Search for the cell housing the specified text and yield its (x, y) center coordinate. 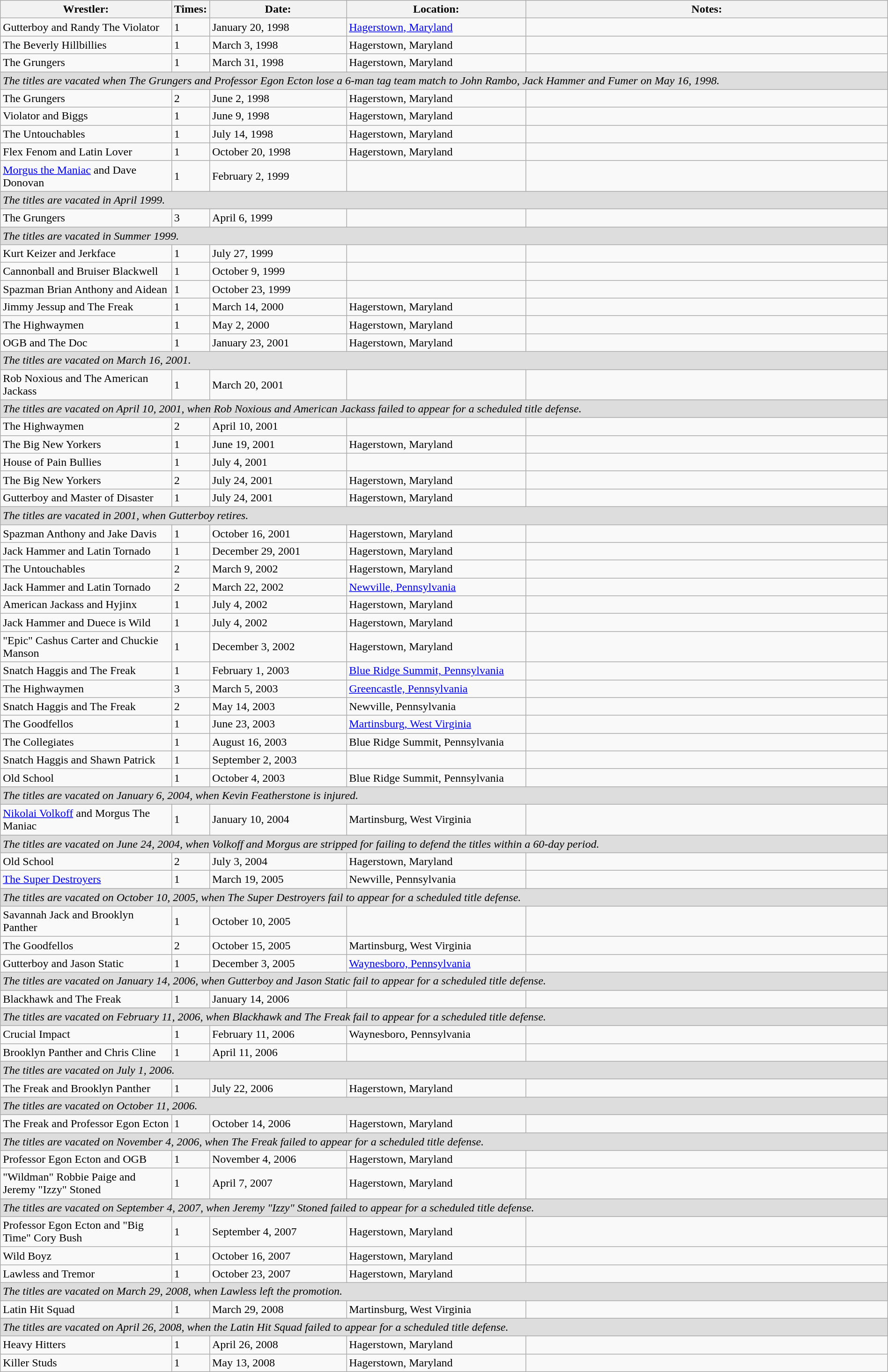
May 14, 2003 (278, 706)
January 10, 2004 (278, 819)
Greencastle, Pennsylvania (437, 689)
January 20, 1998 (278, 27)
Professor Egon Ecton and OGB (86, 1159)
March 5, 2003 (278, 689)
October 23, 1999 (278, 289)
Wrestler: (86, 9)
June 2, 1998 (278, 98)
Brooklyn Panther and Chris Cline (86, 1052)
November 4, 2006 (278, 1159)
Cannonball and Bruiser Blackwell (86, 271)
January 14, 2006 (278, 999)
The Freak and Brooklyn Panther (86, 1088)
Location: (437, 9)
May 13, 2008 (278, 1363)
March 29, 2008 (278, 1309)
July 3, 2004 (278, 862)
The titles are vacated on October 10, 2005, when The Super Destroyers fail to appear for a scheduled title defense. (444, 897)
Gutterboy and Jason Static (86, 963)
Morgus the Maniac and Dave Donovan (86, 176)
October 23, 2007 (278, 1274)
"Wildman" Robbie Paige and Jeremy "Izzy" Stoned (86, 1183)
The titles are vacated on March 16, 2001. (444, 360)
Professor Egon Ecton and "Big Time" Cory Bush (86, 1232)
July 14, 1998 (278, 134)
March 3, 1998 (278, 45)
October 20, 1998 (278, 152)
Rob Noxious and The American Jackass (86, 385)
September 4, 2007 (278, 1232)
The titles are vacated on February 11, 2006, when Blackhawk and The Freak fail to appear for a scheduled title defense. (444, 1017)
October 15, 2005 (278, 946)
The titles are vacated on July 1, 2006. (444, 1070)
The titles are vacated on November 4, 2006, when The Freak failed to appear for a scheduled title defense. (444, 1142)
March 20, 2001 (278, 385)
Latin Hit Squad (86, 1309)
OGB and The Doc (86, 343)
July 4, 2001 (278, 462)
March 31, 1998 (278, 63)
June 19, 2001 (278, 444)
The Freak and Professor Egon Ecton (86, 1123)
Lawless and Tremor (86, 1274)
The Collegiates (86, 742)
October 14, 2006 (278, 1123)
Killer Studs (86, 1363)
House of Pain Bullies (86, 462)
The titles are vacated when The Grungers and Professor Egon Ecton lose a 6-man tag team match to John Rambo, Jack Hammer and Fumer on May 16, 1998. (444, 81)
April 26, 2008 (278, 1345)
February 1, 2003 (278, 671)
"Epic" Cashus Carter and Chuckie Manson (86, 647)
February 11, 2006 (278, 1035)
The titles are vacated on October 11, 2006. (444, 1106)
Spazman Brian Anthony and Aidean (86, 289)
Blackhawk and The Freak (86, 999)
The Super Destroyers (86, 880)
September 2, 2003 (278, 760)
January 23, 2001 (278, 343)
July 27, 1999 (278, 254)
The titles are vacated in 2001, when Gutterboy retires. (444, 515)
February 2, 1999 (278, 176)
Flex Fenom and Latin Lover (86, 152)
October 16, 2001 (278, 533)
Date: (278, 9)
Times: (190, 9)
April 7, 2007 (278, 1183)
March 9, 2002 (278, 569)
June 9, 1998 (278, 116)
Wild Boyz (86, 1256)
Jack Hammer and Duece is Wild (86, 623)
Kurt Keizer and Jerkface (86, 254)
July 22, 2006 (278, 1088)
The Beverly Hillbillies (86, 45)
December 29, 2001 (278, 551)
The titles are vacated in April 1999. (444, 200)
The titles are vacated on April 26, 2008, when the Latin Hit Squad failed to appear for a scheduled title defense. (444, 1327)
March 22, 2002 (278, 587)
Savannah Jack and Brooklyn Panther (86, 921)
April 10, 2001 (278, 426)
Spazman Anthony and Jake Davis (86, 533)
October 9, 1999 (278, 271)
Nikolai Volkoff and Morgus The Maniac (86, 819)
October 4, 2003 (278, 778)
The titles are vacated on January 6, 2004, when Kevin Featherstone is injured. (444, 795)
Notes: (707, 9)
October 16, 2007 (278, 1256)
Crucial Impact (86, 1035)
May 2, 2000 (278, 325)
Gutterboy and Master of Disaster (86, 498)
Jimmy Jessup and The Freak (86, 307)
April 11, 2006 (278, 1052)
The titles are vacated on June 24, 2004, when Volkoff and Morgus are stripped for failing to defend the titles within a 60-day period. (444, 844)
March 19, 2005 (278, 880)
The titles are vacated on April 10, 2001, when Rob Noxious and American Jackass failed to appear for a scheduled title defense. (444, 409)
The titles are vacated on March 29, 2008, when Lawless left the promotion. (444, 1291)
August 16, 2003 (278, 742)
American Jackass and Hyjinx (86, 605)
October 10, 2005 (278, 921)
The titles are vacated on January 14, 2006, when Gutterboy and Jason Static fail to appear for a scheduled title defense. (444, 981)
June 23, 2003 (278, 724)
Gutterboy and Randy The Violator (86, 27)
The titles are vacated on September 4, 2007, when Jeremy "Izzy" Stoned failed to appear for a scheduled title defense. (444, 1208)
December 3, 2005 (278, 963)
April 6, 1999 (278, 218)
Violator and Biggs (86, 116)
Heavy Hitters (86, 1345)
Snatch Haggis and Shawn Patrick (86, 760)
March 14, 2000 (278, 307)
December 3, 2002 (278, 647)
The titles are vacated in Summer 1999. (444, 235)
